Detect which cell encompasses the target text, then output its (x, y) center coordinate. 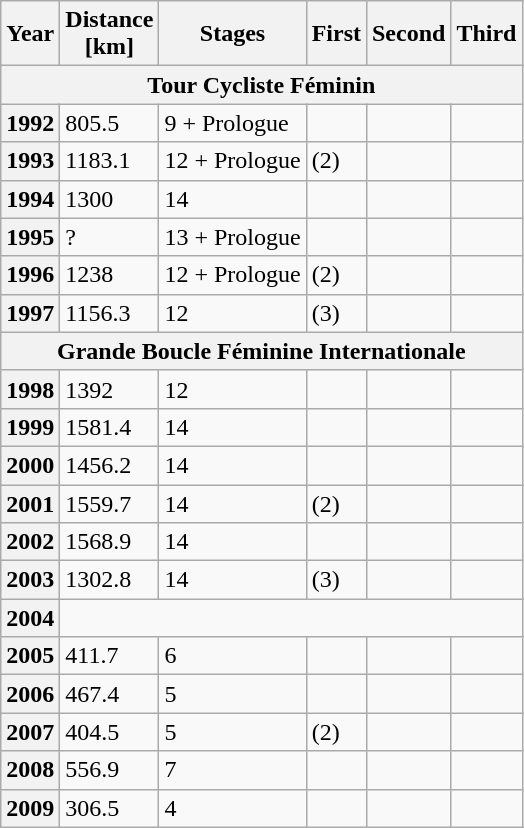
13 + Prologue (232, 237)
467.4 (110, 694)
? (110, 237)
404.5 (110, 732)
1996 (30, 275)
2002 (30, 542)
1156.3 (110, 313)
1392 (110, 389)
1559.7 (110, 503)
1993 (30, 161)
Second (408, 34)
4 (232, 808)
6 (232, 656)
556.9 (110, 770)
Third (486, 34)
Tour Cycliste Féminin (262, 85)
1997 (30, 313)
2006 (30, 694)
1183.1 (110, 161)
2008 (30, 770)
1456.2 (110, 465)
1995 (30, 237)
2005 (30, 656)
411.7 (110, 656)
1300 (110, 199)
1992 (30, 123)
Distance[km] (110, 34)
2001 (30, 503)
1568.9 (110, 542)
2000 (30, 465)
2007 (30, 732)
Year (30, 34)
9 + Prologue (232, 123)
7 (232, 770)
306.5 (110, 808)
First (336, 34)
Stages (232, 34)
2004 (30, 618)
1302.8 (110, 580)
1999 (30, 427)
805.5 (110, 123)
1994 (30, 199)
2003 (30, 580)
1238 (110, 275)
1581.4 (110, 427)
Grande Boucle Féminine Internationale (262, 351)
1998 (30, 389)
2009 (30, 808)
